Output the (X, Y) coordinate of the center of the cell containing the given text.  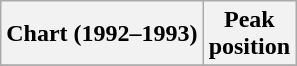
Chart (1992–1993) (102, 34)
Peakposition (249, 34)
